Extract the (x, y) coordinate from the center of the cell holding the provided text.  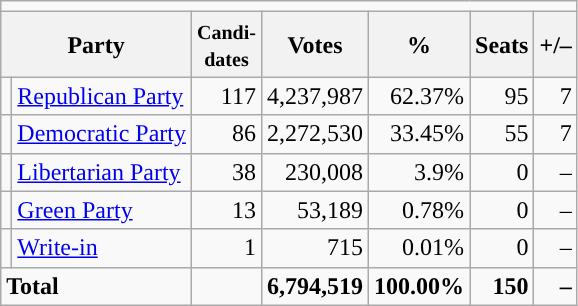
100.00% (420, 286)
86 (226, 134)
53,189 (314, 210)
230,008 (314, 172)
55 (502, 134)
0.01% (420, 248)
0.78% (420, 210)
95 (502, 96)
+/– (556, 44)
3.9% (420, 172)
6,794,519 (314, 286)
13 (226, 210)
62.37% (420, 96)
150 (502, 286)
Green Party (102, 210)
1 (226, 248)
Republican Party (102, 96)
Votes (314, 44)
Candi-dates (226, 44)
Party (96, 44)
38 (226, 172)
117 (226, 96)
% (420, 44)
2,272,530 (314, 134)
715 (314, 248)
Democratic Party (102, 134)
Write-in (102, 248)
Seats (502, 44)
33.45% (420, 134)
Total (96, 286)
4,237,987 (314, 96)
Libertarian Party (102, 172)
